Capture the cell that displays the provided text and extract its (x, y) central coordinate. 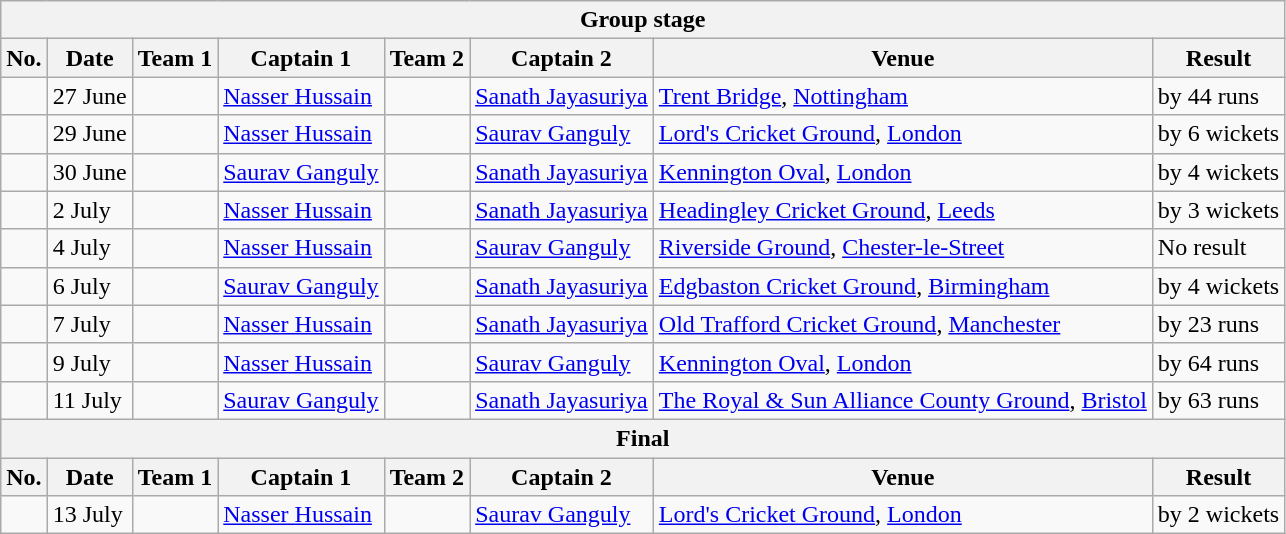
by 64 runs (1218, 362)
Old Trafford Cricket Ground, Manchester (902, 324)
by 23 runs (1218, 324)
Riverside Ground, Chester-le-Street (902, 248)
2 July (90, 210)
30 June (90, 172)
Edgbaston Cricket Ground, Birmingham (902, 286)
4 July (90, 248)
by 2 wickets (1218, 515)
No result (1218, 248)
Group stage (643, 20)
Final (643, 438)
by 6 wickets (1218, 134)
by 3 wickets (1218, 210)
6 July (90, 286)
11 July (90, 400)
The Royal & Sun Alliance County Ground, Bristol (902, 400)
by 63 runs (1218, 400)
Headingley Cricket Ground, Leeds (902, 210)
9 July (90, 362)
13 July (90, 515)
7 July (90, 324)
29 June (90, 134)
27 June (90, 96)
by 44 runs (1218, 96)
Trent Bridge, Nottingham (902, 96)
